For the text-containing cell, return its midpoint in [x, y] coordinate format. 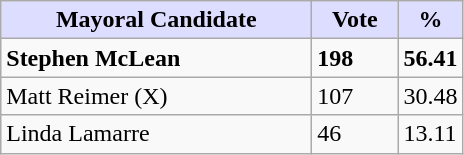
198 [355, 58]
Mayoral Candidate [156, 20]
56.41 [430, 58]
30.48 [430, 96]
Linda Lamarre [156, 134]
% [430, 20]
107 [355, 96]
Matt Reimer (X) [156, 96]
Stephen McLean [156, 58]
46 [355, 134]
13.11 [430, 134]
Vote [355, 20]
